Scan for the cell matching the given text and deliver its [x, y] coordinate at center. 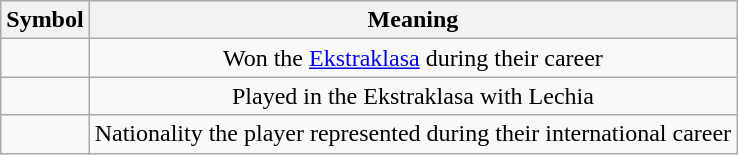
Nationality the player represented during their international career [412, 134]
Played in the Ekstraklasa with Lechia [412, 96]
Symbol [45, 20]
Won the Ekstraklasa during their career [412, 58]
Meaning [412, 20]
